Provide the (X, Y) coordinate of the cell's center where the given text is located.  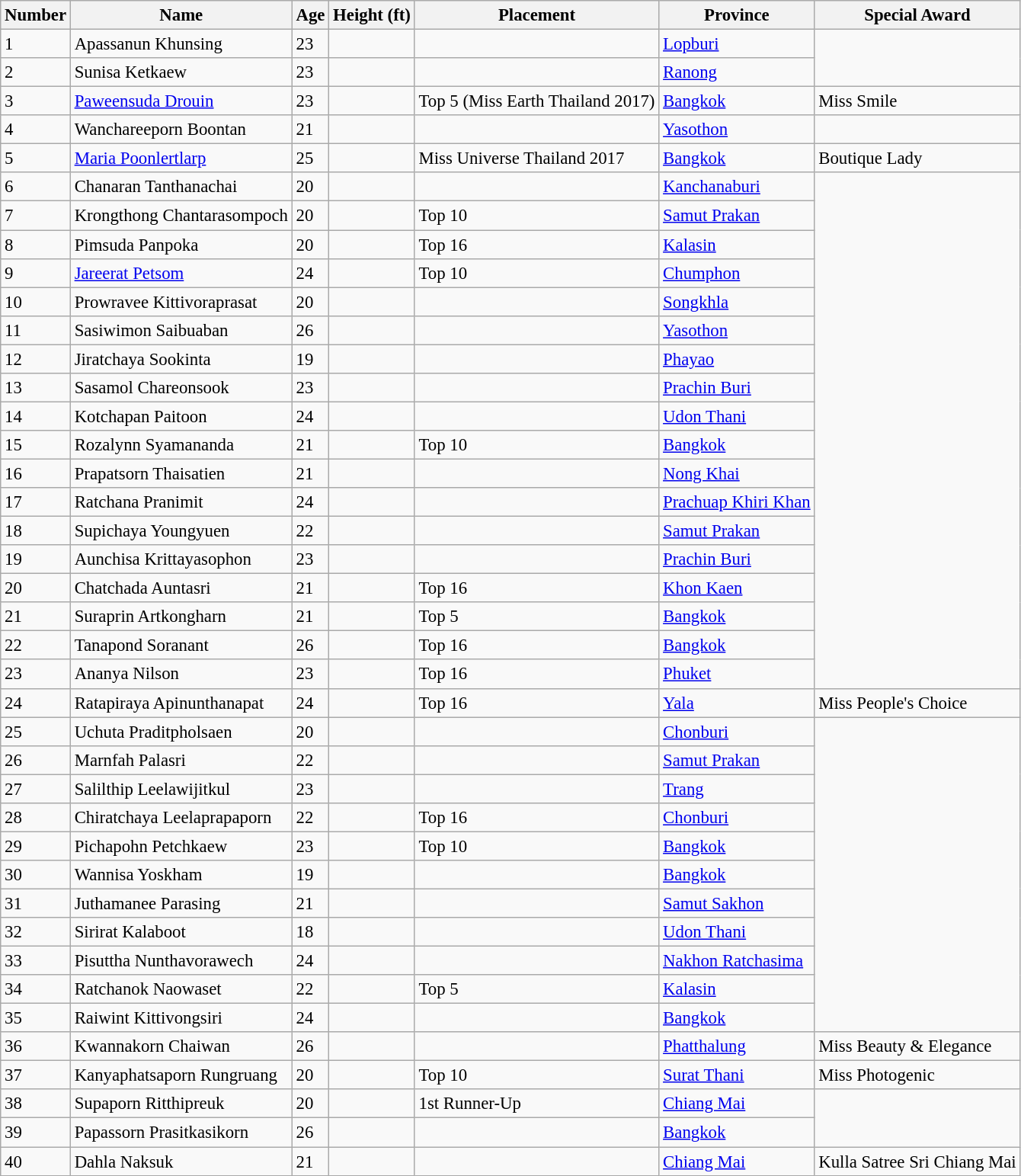
Kwannakorn Chaiwan (181, 1046)
36 (36, 1046)
30 (36, 875)
Top 5 (Miss Earth Thailand 2017) (536, 101)
Lopburi (737, 44)
Chatchada Auntasri (181, 588)
Chiratchaya Leelaprapaporn (181, 818)
Jareerat Petsom (181, 273)
15 (36, 445)
Miss Photogenic (917, 1075)
Dahla Naksuk (181, 1162)
4 (36, 130)
3 (36, 101)
Miss Universe Thailand 2017 (536, 159)
Samut Sakhon (737, 903)
Rozalynn Syamananda (181, 445)
Miss Beauty & Elegance (917, 1046)
Marnfah Palasri (181, 760)
Aunchisa Krittayasophon (181, 559)
Kanchanaburi (737, 187)
Wannisa Yoskham (181, 875)
Ananya Nilson (181, 675)
Boutique Lady (917, 159)
9 (36, 273)
5 (36, 159)
16 (36, 473)
Maria Poonlertlarp (181, 159)
28 (36, 818)
29 (36, 846)
Wanchareeporn Boontan (181, 130)
Ratchana Pranimit (181, 502)
Supaporn Ritthipreuk (181, 1104)
Jiratchaya Sookinta (181, 359)
Yala (737, 703)
Age (311, 15)
Province (737, 15)
Ranong (737, 72)
Special Award (917, 15)
39 (36, 1133)
Phuket (737, 675)
37 (36, 1075)
Phatthalung (737, 1046)
Ratapiraya Apinunthanapat (181, 703)
Surat Thani (737, 1075)
33 (36, 961)
Paweensuda Drouin (181, 101)
6 (36, 187)
7 (36, 216)
Raiwint Kittivongsiri (181, 1018)
Krongthong Chantarasompoch (181, 216)
Papassorn Prasitkasikorn (181, 1133)
Prowravee Kittivoraprasat (181, 302)
Ratchanok Naowaset (181, 989)
Pisuttha Nunthavorawech (181, 961)
Supichaya Youngyuen (181, 531)
Miss Smile (917, 101)
14 (36, 416)
Kotchapan Paitoon (181, 416)
35 (36, 1018)
12 (36, 359)
Apassanun Khunsing (181, 44)
40 (36, 1162)
Songkhla (737, 302)
38 (36, 1104)
Miss People's Choice (917, 703)
32 (36, 932)
17 (36, 502)
Uchuta Praditpholsaen (181, 732)
Salilthip Leelawijitkul (181, 789)
Pichapohn Petchkaew (181, 846)
1st Runner-Up (536, 1104)
Placement (536, 15)
8 (36, 245)
Sasamol Chareonsook (181, 388)
Prapatsorn Thaisatien (181, 473)
Nakhon Ratchasima (737, 961)
Sasiwimon Saibuaban (181, 330)
13 (36, 388)
Sirirat Kalaboot (181, 932)
Suraprin Artkongharn (181, 617)
Tanapond Soranant (181, 646)
1 (36, 44)
Pimsuda Panpoka (181, 245)
34 (36, 989)
Chanaran Tanthanachai (181, 187)
Number (36, 15)
Khon Kaen (737, 588)
Name (181, 15)
Trang (737, 789)
11 (36, 330)
10 (36, 302)
Prachuap Khiri Khan (737, 502)
Phayao (737, 359)
27 (36, 789)
Kanyaphatsaporn Rungruang (181, 1075)
2 (36, 72)
Juthamanee Parasing (181, 903)
Nong Khai (737, 473)
Sunisa Ketkaew (181, 72)
Height (ft) (372, 15)
Kulla Satree Sri Chiang Mai (917, 1162)
31 (36, 903)
Chumphon (737, 273)
